Search for the cell housing the specified text and yield its [X, Y] center coordinate. 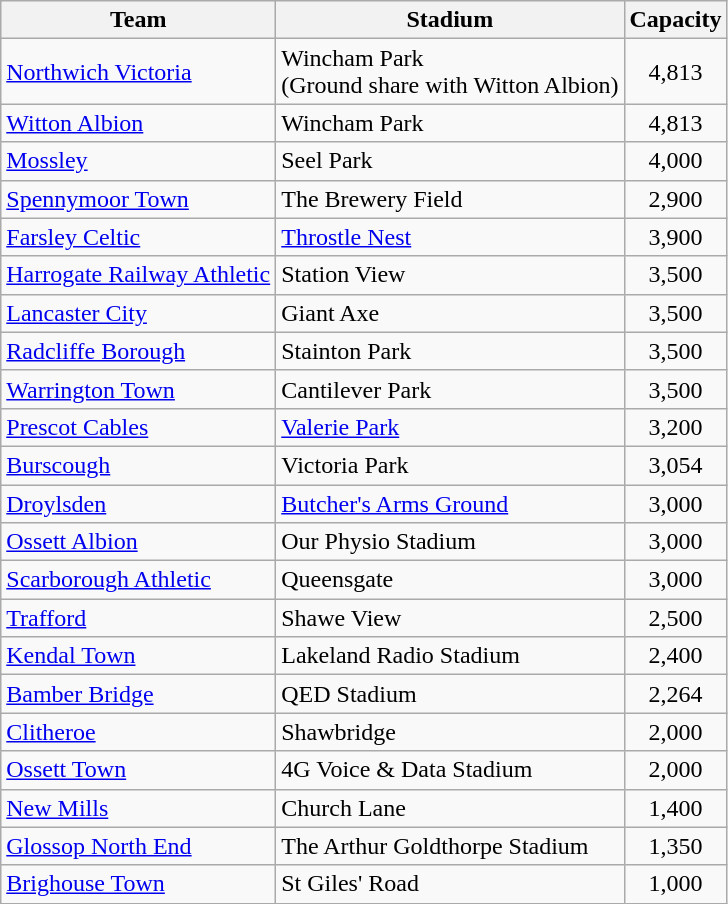
Butcher's Arms Ground [450, 503]
Witton Albion [138, 123]
Harrogate Railway Athletic [138, 275]
1,400 [676, 808]
Cantilever Park [450, 389]
Droylsden [138, 503]
St Giles' Road [450, 884]
Burscough [138, 465]
QED Stadium [450, 694]
Ossett Town [138, 770]
2,500 [676, 618]
Shawe View [450, 618]
Wincham Park(Ground share with Witton Albion) [450, 72]
3,900 [676, 237]
Stadium [450, 20]
Victoria Park [450, 465]
Giant Axe [450, 313]
Our Physio Stadium [450, 542]
1,350 [676, 846]
Station View [450, 275]
Capacity [676, 20]
New Mills [138, 808]
Wincham Park [450, 123]
Queensgate [450, 580]
Lakeland Radio Stadium [450, 656]
4G Voice & Data Stadium [450, 770]
The Arthur Goldthorpe Stadium [450, 846]
Throstle Nest [450, 237]
4,000 [676, 161]
Stainton Park [450, 351]
Radcliffe Borough [138, 351]
Kendal Town [138, 656]
Shawbridge [450, 732]
Spennymoor Town [138, 199]
3,054 [676, 465]
Glossop North End [138, 846]
Ossett Albion [138, 542]
3,200 [676, 427]
The Brewery Field [450, 199]
2,400 [676, 656]
Prescot Cables [138, 427]
Seel Park [450, 161]
Farsley Celtic [138, 237]
Clitheroe [138, 732]
Lancaster City [138, 313]
Scarborough Athletic [138, 580]
Church Lane [450, 808]
Valerie Park [450, 427]
1,000 [676, 884]
2,264 [676, 694]
Northwich Victoria [138, 72]
Team [138, 20]
Trafford [138, 618]
Warrington Town [138, 389]
Bamber Bridge [138, 694]
2,900 [676, 199]
Mossley [138, 161]
Brighouse Town [138, 884]
